Determine the (x, y) coordinate at the center of the cell enclosing the given text.  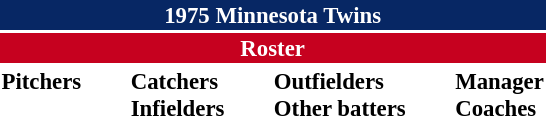
1975 Minnesota Twins (272, 15)
Roster (272, 48)
